For the text-containing cell, return its midpoint in (X, Y) coordinate format. 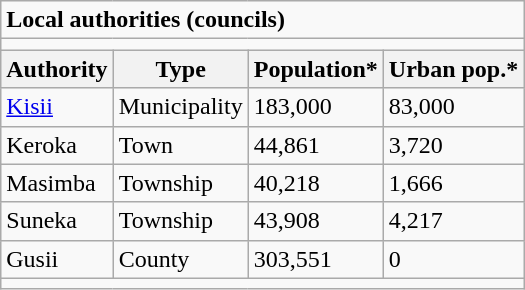
Population* (316, 69)
Town (180, 145)
County (180, 259)
44,861 (316, 145)
40,218 (316, 183)
Type (180, 69)
303,551 (316, 259)
0 (453, 259)
Gusii (57, 259)
43,908 (316, 221)
Local authorities (councils) (262, 20)
83,000 (453, 107)
Keroka (57, 145)
Kisii (57, 107)
1,666 (453, 183)
Suneka (57, 221)
Masimba (57, 183)
3,720 (453, 145)
Urban pop.* (453, 69)
Authority (57, 69)
183,000 (316, 107)
4,217 (453, 221)
Municipality (180, 107)
